For the text-containing cell, return its midpoint in (X, Y) coordinate format. 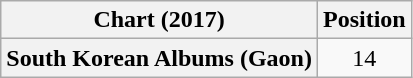
South Korean Albums (Gaon) (160, 58)
Position (364, 20)
Chart (2017) (160, 20)
14 (364, 58)
